Return (x, y) of the center of cell containing provided text 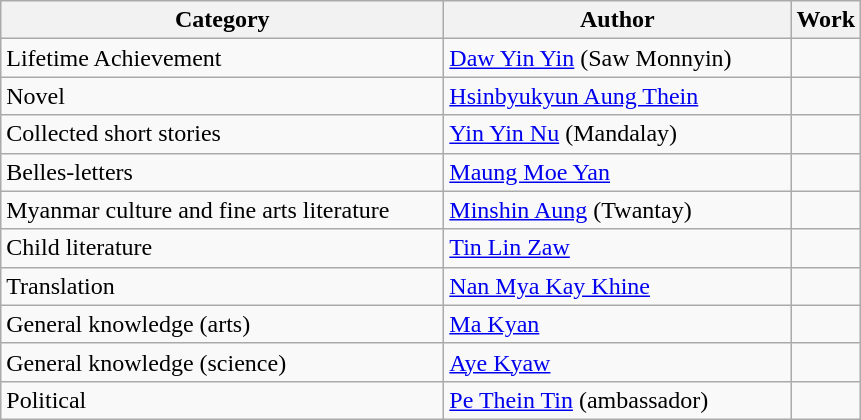
Collected short stories (222, 134)
Ma Kyan (618, 324)
Tin Lin Zaw (618, 248)
Maung Moe Yan (618, 172)
Work (826, 20)
Hsinbyukyun Aung Thein (618, 96)
Belles-letters (222, 172)
Lifetime Achievement (222, 58)
Minshin Aung (Twantay) (618, 210)
Nan Mya Kay Khine (618, 286)
Pe Thein Tin (ambassador) (618, 400)
Myanmar culture and fine arts literature (222, 210)
Category (222, 20)
Author (618, 20)
Political (222, 400)
Daw Yin Yin (Saw Monnyin) (618, 58)
Child literature (222, 248)
Yin Yin Nu (Mandalay) (618, 134)
General knowledge (arts) (222, 324)
Novel (222, 96)
General knowledge (science) (222, 362)
Aye Kyaw (618, 362)
Translation (222, 286)
